Detect which cell encompasses the target text, then output its [X, Y] center coordinate. 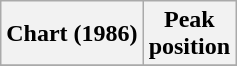
Peakposition [189, 34]
Chart (1986) [72, 34]
